Capture the cell that displays the provided text and extract its (X, Y) central coordinate. 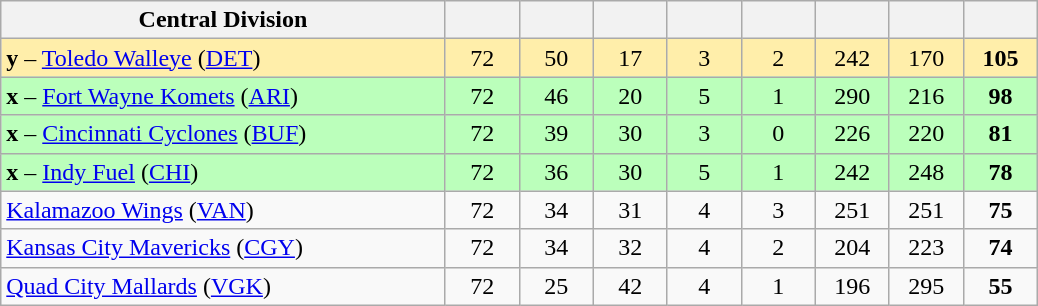
32 (630, 248)
0 (778, 134)
105 (1000, 58)
216 (926, 96)
x – Indy Fuel (CHI) (223, 172)
290 (852, 96)
31 (630, 210)
81 (1000, 134)
75 (1000, 210)
17 (630, 58)
46 (556, 96)
248 (926, 172)
y – Toledo Walleye (DET) (223, 58)
25 (556, 286)
170 (926, 58)
50 (556, 58)
295 (926, 286)
223 (926, 248)
74 (1000, 248)
Kalamazoo Wings (VAN) (223, 210)
36 (556, 172)
42 (630, 286)
x – Fort Wayne Komets (ARI) (223, 96)
226 (852, 134)
204 (852, 248)
220 (926, 134)
Quad City Mallards (VGK) (223, 286)
55 (1000, 286)
196 (852, 286)
Kansas City Mavericks (CGY) (223, 248)
Central Division (223, 20)
78 (1000, 172)
20 (630, 96)
39 (556, 134)
x – Cincinnati Cyclones (BUF) (223, 134)
98 (1000, 96)
